Identify which cell holds the provided text, then report its [X, Y] central coordinate. 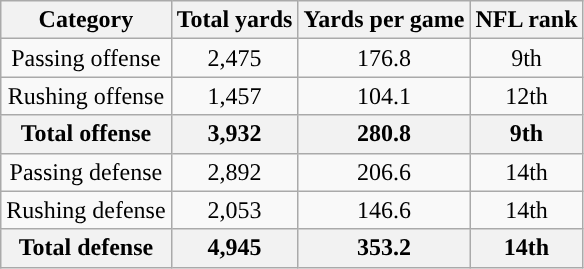
104.1 [384, 96]
Rushing offense [86, 96]
2,892 [234, 172]
Yards per game [384, 20]
Total yards [234, 20]
Total defense [86, 248]
2,053 [234, 210]
146.6 [384, 210]
1,457 [234, 96]
Category [86, 20]
2,475 [234, 58]
206.6 [384, 172]
280.8 [384, 134]
3,932 [234, 134]
Rushing defense [86, 210]
353.2 [384, 248]
Total offense [86, 134]
12th [526, 96]
4,945 [234, 248]
176.8 [384, 58]
Passing defense [86, 172]
Passing offense [86, 58]
NFL rank [526, 20]
